Locate the cell with the specified text and output its (X, Y) center coordinate. 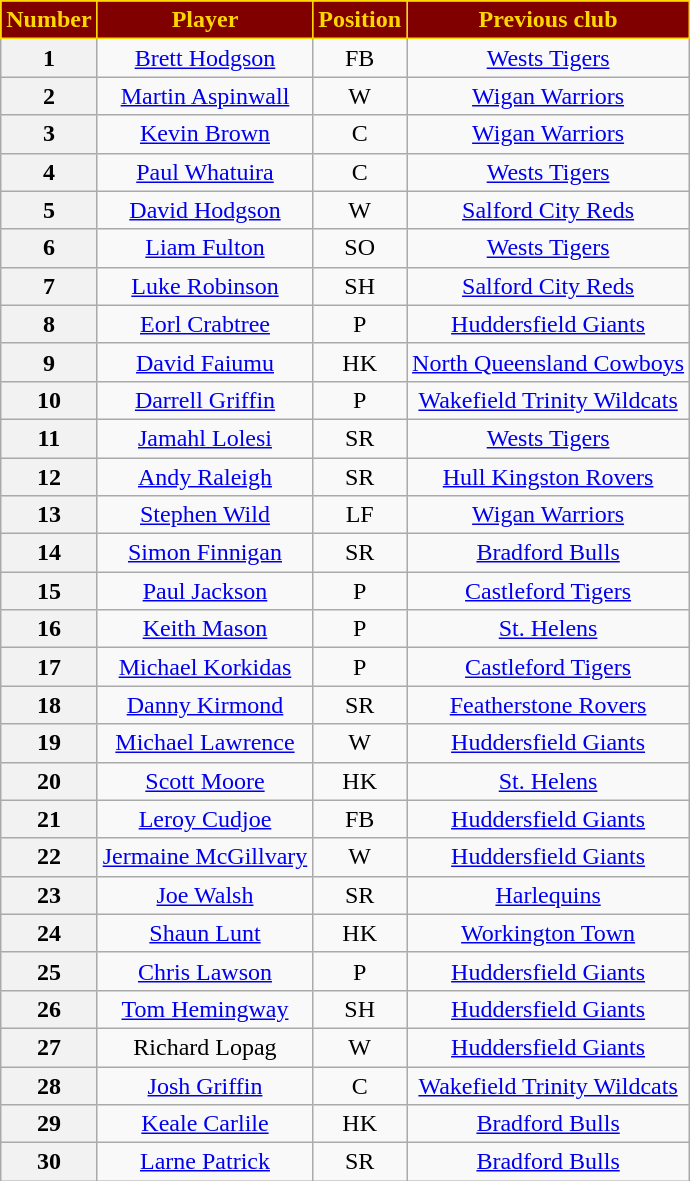
2 (49, 96)
Michael Korkidas (205, 667)
26 (49, 1009)
12 (49, 477)
8 (49, 324)
SO (360, 248)
17 (49, 667)
Richard Lopag (205, 1047)
Josh Griffin (205, 1085)
Paul Jackson (205, 591)
Jermaine McGillvary (205, 857)
Position (360, 20)
20 (49, 781)
Player (205, 20)
10 (49, 400)
15 (49, 591)
4 (49, 172)
North Queensland Cowboys (548, 362)
Shaun Lunt (205, 933)
21 (49, 819)
18 (49, 705)
3 (49, 134)
27 (49, 1047)
Jamahl Lolesi (205, 438)
Previous club (548, 20)
Keith Mason (205, 629)
16 (49, 629)
Darrell Griffin (205, 400)
7 (49, 286)
Stephen Wild (205, 515)
Andy Raleigh (205, 477)
5 (49, 210)
Leroy Cudjoe (205, 819)
11 (49, 438)
David Hodgson (205, 210)
23 (49, 895)
David Faiumu (205, 362)
Workington Town (548, 933)
19 (49, 743)
LF (360, 515)
Larne Patrick (205, 1162)
22 (49, 857)
Chris Lawson (205, 971)
Paul Whatuira (205, 172)
Scott Moore (205, 781)
Keale Carlile (205, 1124)
Featherstone Rovers (548, 705)
Harlequins (548, 895)
25 (49, 971)
13 (49, 515)
14 (49, 553)
6 (49, 248)
Eorl Crabtree (205, 324)
Tom Hemingway (205, 1009)
Kevin Brown (205, 134)
Brett Hodgson (205, 58)
Martin Aspinwall (205, 96)
29 (49, 1124)
9 (49, 362)
Hull Kingston Rovers (548, 477)
24 (49, 933)
Michael Lawrence (205, 743)
1 (49, 58)
Danny Kirmond (205, 705)
Luke Robinson (205, 286)
Number (49, 20)
30 (49, 1162)
Liam Fulton (205, 248)
28 (49, 1085)
Simon Finnigan (205, 553)
Joe Walsh (205, 895)
